Locate the cell with the specified text and output its [X, Y] center coordinate. 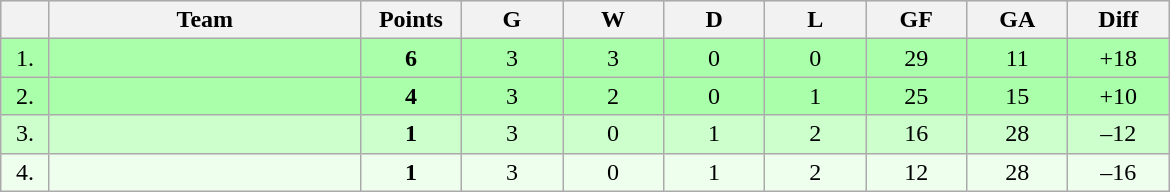
GA [1018, 20]
Points [410, 20]
–16 [1118, 172]
Diff [1118, 20]
+18 [1118, 58]
1. [26, 58]
3. [26, 134]
25 [916, 96]
L [816, 20]
GF [916, 20]
4 [410, 96]
6 [410, 58]
Team [204, 20]
2. [26, 96]
–12 [1118, 134]
12 [916, 172]
4. [26, 172]
11 [1018, 58]
15 [1018, 96]
D [714, 20]
+10 [1118, 96]
W [612, 20]
16 [916, 134]
G [512, 20]
29 [916, 58]
